Locate the cell with the specified text and output its [X, Y] center coordinate. 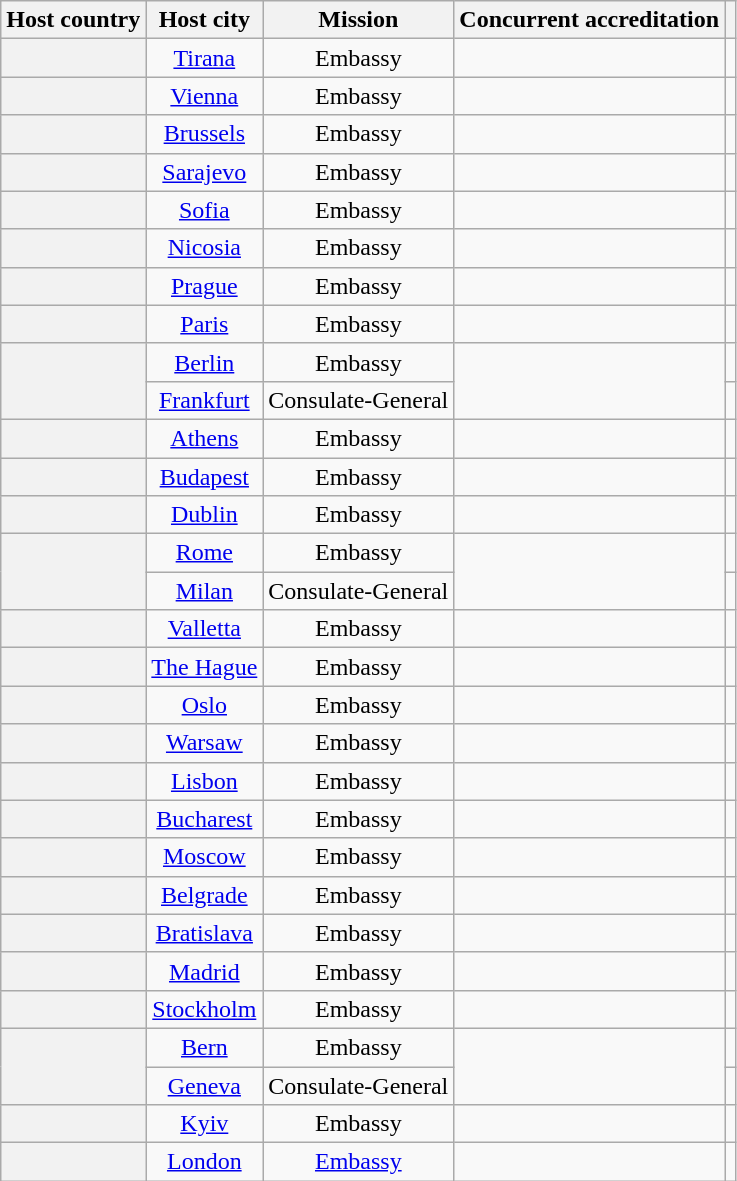
Sofia [204, 210]
Vienna [204, 96]
Belgrade [204, 895]
Oslo [204, 705]
Host country [74, 20]
Athens [204, 438]
Berlin [204, 362]
Lisbon [204, 781]
Dublin [204, 515]
Madrid [204, 971]
Tirana [204, 58]
Paris [204, 324]
Host city [204, 20]
The Hague [204, 667]
Geneva [204, 1085]
Stockholm [204, 1009]
Budapest [204, 477]
Brussels [204, 134]
Mission [358, 20]
London [204, 1162]
Rome [204, 553]
Moscow [204, 857]
Nicosia [204, 248]
Concurrent accreditation [590, 20]
Warsaw [204, 743]
Bern [204, 1047]
Valletta [204, 629]
Sarajevo [204, 172]
Bucharest [204, 819]
Kyiv [204, 1124]
Bratislava [204, 933]
Frankfurt [204, 400]
Milan [204, 591]
Prague [204, 286]
